Search for the cell housing the specified text and yield its [x, y] center coordinate. 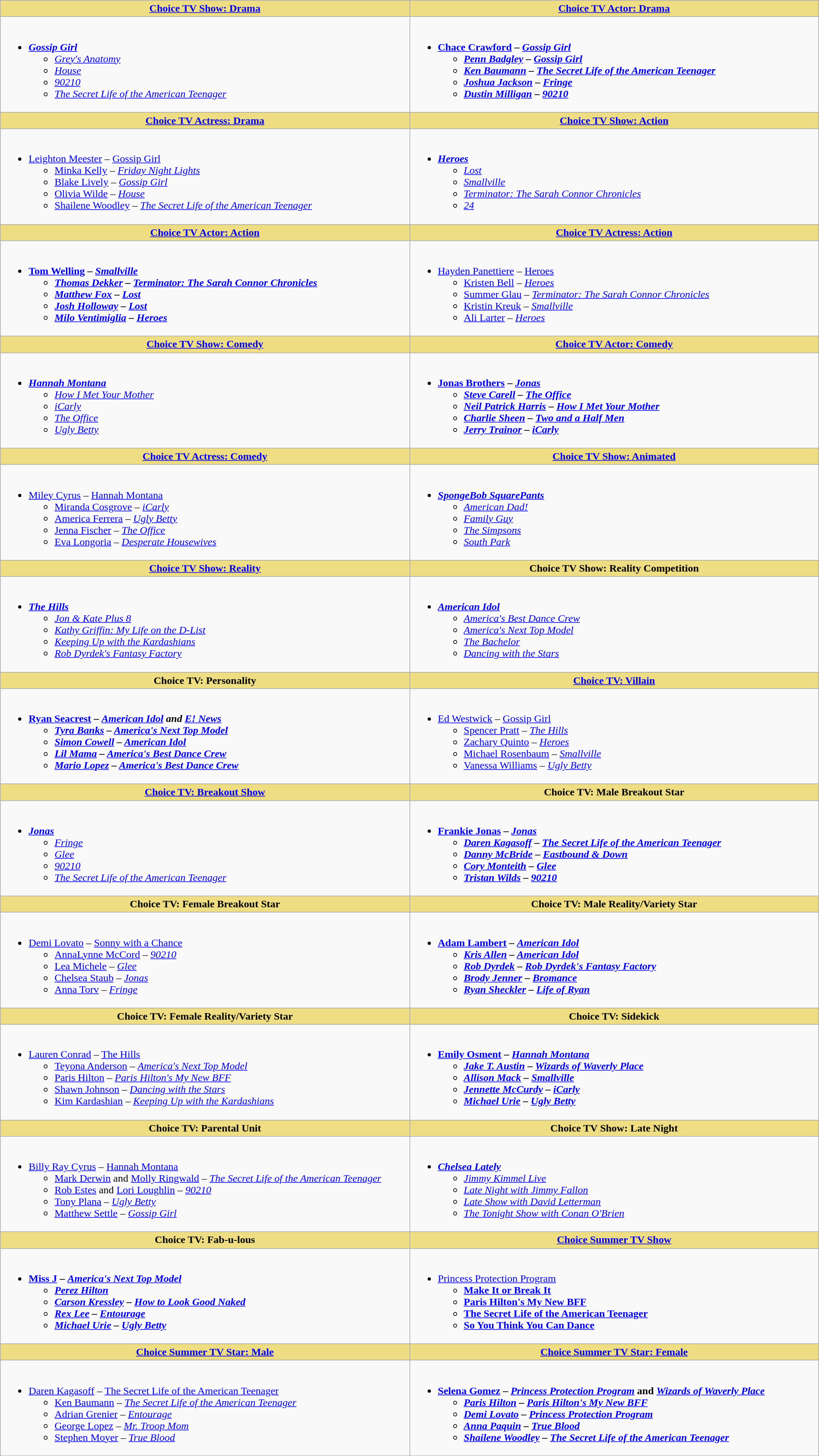
Choice TV Show: Action [614, 121]
Princess Protection ProgramMake It or Break ItParis Hilton's My New BFFThe Secret Life of the American TeenagerSo You Think You Can Dance [614, 1296]
SpongeBob SquarePantsAmerican Dad!Family GuyThe SimpsonsSouth Park [614, 512]
Choice TV: Personality [205, 680]
Emily Osment – Hannah MontanaJake T. Austin – Wizards of Waverly PlaceAllison Mack – SmallvilleJennette McCurdy – iCarlyMichael Urie – Ugly Betty [614, 1072]
Choice TV Actor: Comedy [614, 344]
Miley Cyrus – Hannah MontanaMiranda Cosgrove – iCarlyAmerica Ferrera – Ugly BettyJenna Fischer – The OfficeEva Longoria – Desperate Housewives [205, 512]
Chelsea LatelyJimmy Kimmel LiveLate Night with Jimmy FallonLate Show with David LettermanThe Tonight Show with Conan O'Brien [614, 1184]
Choice TV Show: Reality Competition [614, 568]
Choice TV Show: Drama [205, 9]
Choice Summer TV Star: Female [614, 1352]
Choice Summer TV Star: Male [205, 1352]
Choice Summer TV Show [614, 1240]
Choice TV Actress: Action [614, 232]
Choice TV: Breakout Show [205, 792]
JonasFringeGlee90210The Secret Life of the American Teenager [205, 849]
Choice TV: Female Breakout Star [205, 904]
Choice TV Show: Reality [205, 568]
Choice TV Actor: Action [205, 232]
Choice TV: Male Breakout Star [614, 792]
Choice TV Show: Late Night [614, 1128]
Ed Westwick – Gossip GirlSpencer Pratt – The HillsZachary Quinto – HeroesMichael Rosenbaum – SmallvilleVanessa Williams – Ugly Betty [614, 736]
Choice TV Actress: Drama [205, 121]
Choice TV: Villain [614, 680]
The HillsJon & Kate Plus 8Kathy Griffin: My Life on the D-ListKeeping Up with the KardashiansRob Dyrdek's Fantasy Factory [205, 624]
Choice TV: Sidekick [614, 1016]
Jonas Brothers – JonasSteve Carell – The OfficeNeil Patrick Harris – How I Met Your MotherCharlie Sheen – Two and a Half MenJerry Trainor – iCarly [614, 400]
Choice TV: Parental Unit [205, 1128]
Choice TV Show: Comedy [205, 344]
Hayden Panettiere – HeroesKristen Bell – HeroesSummer Glau – Terminator: The Sarah Connor ChroniclesKristin Kreuk – SmallvilleAli Larter – Heroes [614, 289]
Hannah MontanaHow I Met Your MotheriCarlyThe OfficeUgly Betty [205, 400]
Tom Welling – SmallvilleThomas Dekker – Terminator: The Sarah Connor ChroniclesMatthew Fox – LostJosh Holloway – LostMilo Ventimiglia – Heroes [205, 289]
Gossip GirlGrey's AnatomyHouse90210The Secret Life of the American Teenager [205, 65]
Choice TV Actress: Comedy [205, 456]
Choice TV Actor: Drama [614, 9]
Choice TV: Fab-u-lous [205, 1240]
HeroesLostSmallvilleTerminator: The Sarah Connor Chronicles24 [614, 176]
Adam Lambert – American IdolKris Allen – American IdolRob Dyrdek – Rob Dyrdek's Fantasy FactoryBrody Jenner – BromanceRyan Sheckler – Life of Ryan [614, 960]
American IdolAmerica's Best Dance CrewAmerica's Next Top ModelThe BachelorDancing with the Stars [614, 624]
Choice TV: Female Reality/Variety Star [205, 1016]
Choice TV Show: Animated [614, 456]
Miss J – America's Next Top ModelPerez HiltonCarson Kressley – How to Look Good NakedRex Lee – EntourageMichael Urie – Ugly Betty [205, 1296]
Choice TV: Male Reality/Variety Star [614, 904]
Demi Lovato – Sonny with a ChanceAnnaLynne McCord – 90210Lea Michele – GleeChelsea Staub – JonasAnna Torv – Fringe [205, 960]
